Detect which cell encompasses the target text, then output its (x, y) center coordinate. 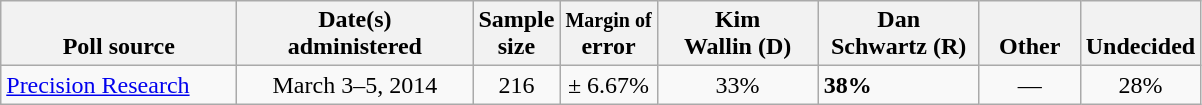
Margin oferror (608, 34)
Samplesize (516, 34)
DanSchwartz (R) (898, 34)
216 (516, 85)
Other (1030, 34)
KimWallin (D) (738, 34)
Poll source (119, 34)
March 3–5, 2014 (355, 85)
± 6.67% (608, 85)
33% (738, 85)
Undecided (1140, 34)
— (1030, 85)
38% (898, 85)
Precision Research (119, 85)
28% (1140, 85)
Date(s)administered (355, 34)
